Scan for the cell matching the given text and deliver its [x, y] coordinate at center. 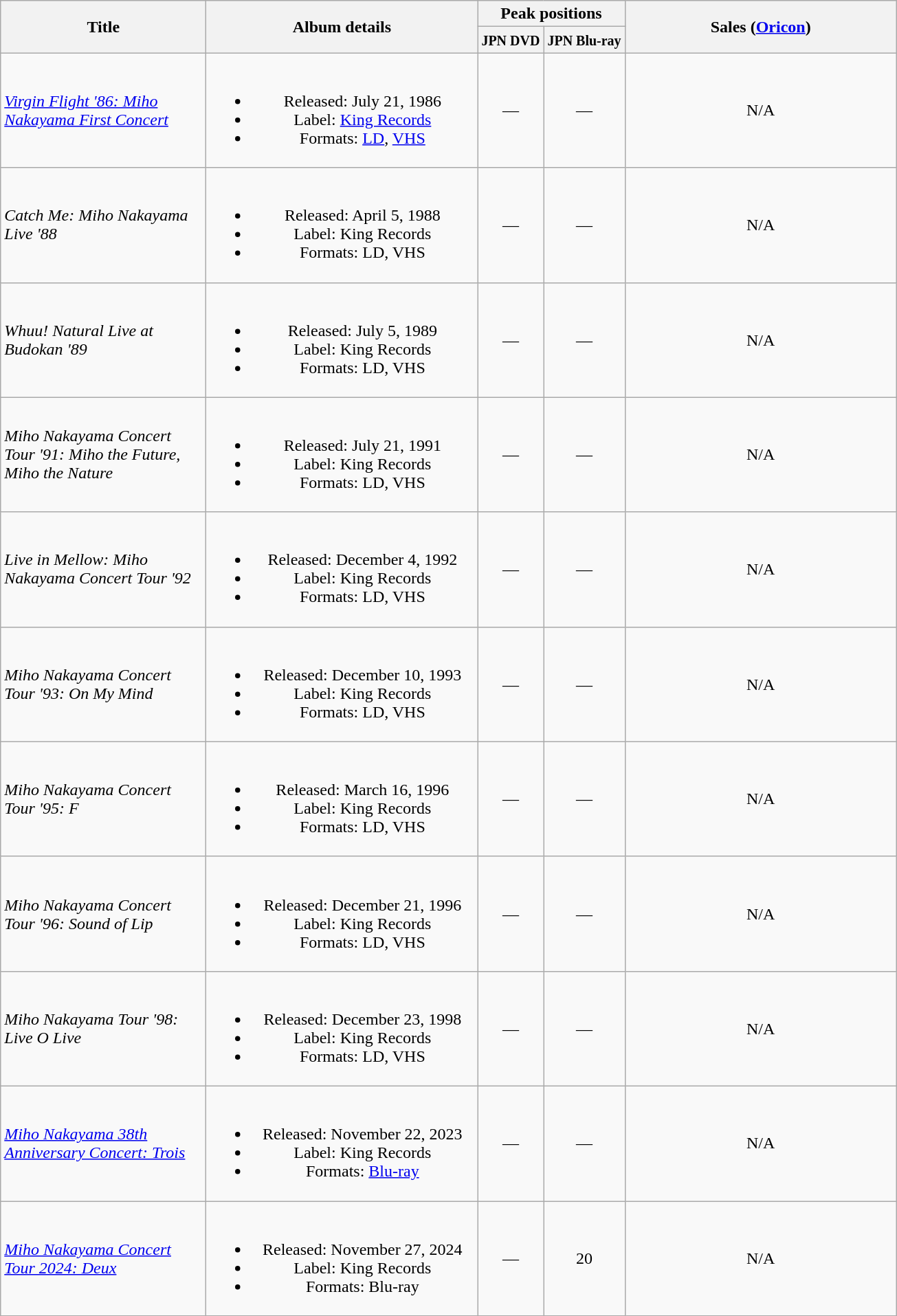
Released: December 10, 1993Label: King RecordsFormats: LD, VHS [342, 684]
Released: November 22, 2023Label: King RecordsFormats: Blu-ray [342, 1144]
Released: November 27, 2024Label: King RecordsFormats: Blu-ray [342, 1259]
Virgin Flight '86: Miho Nakayama First Concert [103, 110]
20 [584, 1259]
Whuu! Natural Live at Budokan '89 [103, 339]
Title [103, 27]
Released: December 23, 1998Label: King RecordsFormats: LD, VHS [342, 1028]
JPN Blu-ray [584, 40]
Sales (Oricon) [760, 27]
Catch Me: Miho Nakayama Live '88 [103, 225]
Released: December 4, 1992Label: King RecordsFormats: LD, VHS [342, 569]
Miho Nakayama Concert Tour '93: On My Mind [103, 684]
Peak positions [551, 14]
Released: July 21, 1986Label: King RecordsFormats: LD, VHS [342, 110]
Live in Mellow: Miho Nakayama Concert Tour '92 [103, 569]
Miho Nakayama Concert Tour '91: Miho the Future, Miho the Nature [103, 455]
Miho Nakayama 38th Anniversary Concert: Trois [103, 1144]
Released: April 5, 1988Label: King RecordsFormats: LD, VHS [342, 225]
JPN DVD [511, 40]
Released: July 5, 1989Label: King RecordsFormats: LD, VHS [342, 339]
Miho Nakayama Concert Tour '96: Sound of Lip [103, 914]
Album details [342, 27]
Miho Nakayama Tour '98: Live O Live [103, 1028]
Miho Nakayama Concert Tour '95: F [103, 799]
Released: December 21, 1996Label: King RecordsFormats: LD, VHS [342, 914]
Miho Nakayama Concert Tour 2024: Deux [103, 1259]
Released: July 21, 1991Label: King RecordsFormats: LD, VHS [342, 455]
Released: March 16, 1996Label: King RecordsFormats: LD, VHS [342, 799]
